Capture the cell that displays the provided text and extract its [X, Y] central coordinate. 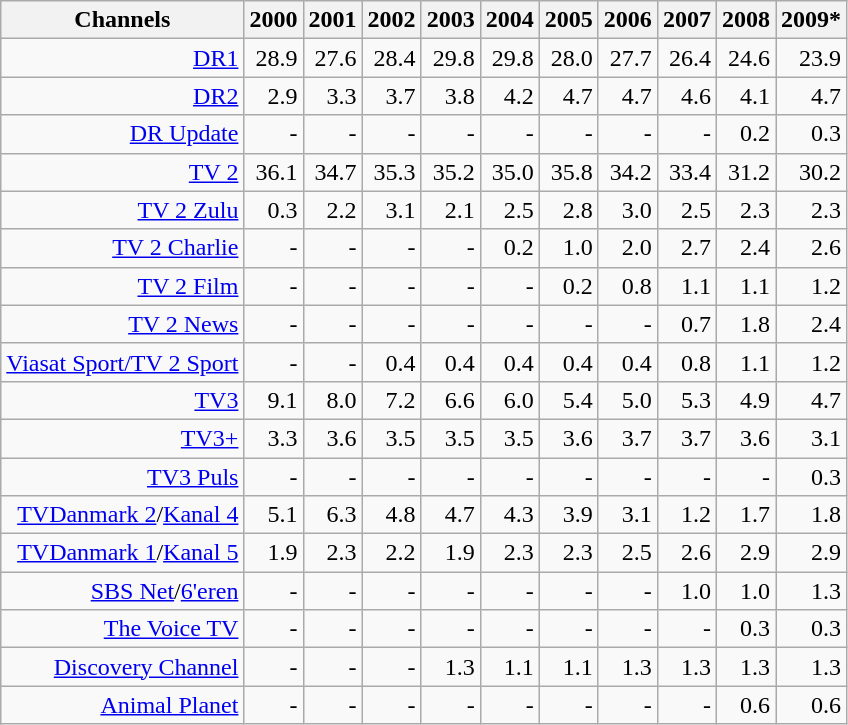
35.8 [568, 172]
4.2 [510, 96]
2.0 [628, 248]
TV 2 Charlie [122, 248]
TVDanmark 2/Kanal 4 [122, 515]
6.6 [450, 400]
Discovery Channel [122, 667]
2006 [628, 20]
2009* [812, 20]
3.8 [450, 96]
36.1 [274, 172]
2007 [686, 20]
4.6 [686, 96]
35.3 [392, 172]
6.3 [332, 515]
26.4 [686, 58]
23.9 [812, 58]
2000 [274, 20]
4.3 [510, 515]
2005 [568, 20]
Viasat Sport/TV 2 Sport [122, 362]
2.8 [568, 210]
24.6 [746, 58]
TV3+ [122, 438]
2003 [450, 20]
SBS Net/6'eren [122, 591]
34.2 [628, 172]
TV3 [122, 400]
DR1 [122, 58]
2.1 [450, 210]
The Voice TV [122, 629]
5.1 [274, 515]
2001 [332, 20]
3.9 [568, 515]
2004 [510, 20]
TV3 Puls [122, 477]
6.0 [510, 400]
2002 [392, 20]
30.2 [812, 172]
Animal Planet [122, 705]
8.0 [332, 400]
Channels [122, 20]
35.2 [450, 172]
5.4 [568, 400]
35.0 [510, 172]
28.0 [568, 58]
5.0 [628, 400]
TVDanmark 1/Kanal 5 [122, 553]
DR2 [122, 96]
4.1 [746, 96]
TV 2 News [122, 324]
4.8 [392, 515]
2.7 [686, 248]
4.9 [746, 400]
DR Update [122, 134]
3.0 [628, 210]
31.2 [746, 172]
9.1 [274, 400]
28.9 [274, 58]
28.4 [392, 58]
27.7 [628, 58]
33.4 [686, 172]
1.7 [746, 515]
TV 2 Zulu [122, 210]
27.6 [332, 58]
7.2 [392, 400]
TV 2 Film [122, 286]
TV 2 [122, 172]
34.7 [332, 172]
0.7 [686, 324]
5.3 [686, 400]
2008 [746, 20]
